Determine the [X, Y] coordinate at the center of the cell enclosing the given text.  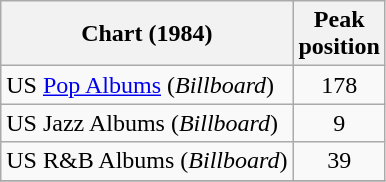
178 [339, 85]
9 [339, 123]
US R&B Albums (Billboard) [147, 161]
Peakposition [339, 34]
39 [339, 161]
Chart (1984) [147, 34]
US Pop Albums (Billboard) [147, 85]
US Jazz Albums (Billboard) [147, 123]
